Return [X, Y] of the center of cell containing provided text 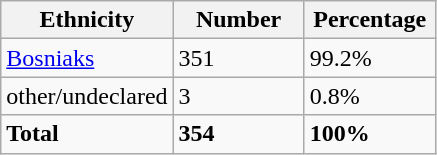
99.2% [370, 58]
Total [87, 134]
354 [238, 134]
other/undeclared [87, 96]
3 [238, 96]
Number [238, 20]
351 [238, 58]
Percentage [370, 20]
100% [370, 134]
Bosniaks [87, 58]
Ethnicity [87, 20]
0.8% [370, 96]
